Extract the (x, y) coordinate from the center of the cell holding the provided text.  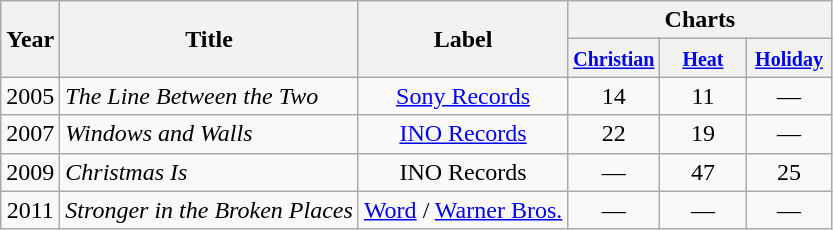
Sony Records (462, 96)
25 (789, 172)
Christmas Is (210, 172)
Title (210, 39)
2005 (30, 96)
22 (614, 134)
47 (703, 172)
Label (462, 39)
Year (30, 39)
Christian (614, 58)
2009 (30, 172)
2007 (30, 134)
2011 (30, 210)
The Line Between the Two (210, 96)
Windows and Walls (210, 134)
14 (614, 96)
11 (703, 96)
Holiday (789, 58)
Stronger in the Broken Places (210, 210)
Heat (703, 58)
Charts (700, 20)
Word / Warner Bros. (462, 210)
19 (703, 134)
